For the text-containing cell, return its midpoint in (X, Y) coordinate format. 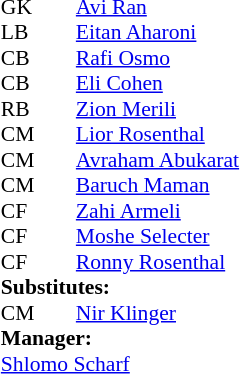
Zion Merili (158, 109)
Lior Rosenthal (158, 135)
Rafi Osmo (158, 58)
Manager: (120, 339)
Zahi Armeli (158, 211)
Nir Klinger (158, 313)
Eli Cohen (158, 83)
Moshe Selecter (158, 237)
Baruch Maman (158, 185)
LB (20, 33)
RB (20, 109)
Substitutes: (120, 287)
Eitan Aharoni (158, 33)
Ronny Rosenthal (158, 262)
Avraham Abukarat (158, 160)
